Return the [x, y] coordinate for the center point of the cell that contains the specified text.  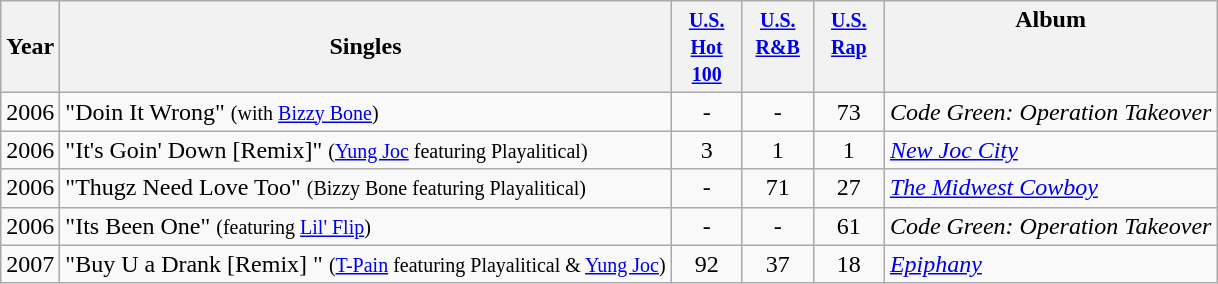
73 [848, 112]
The Midwest Cowboy [1050, 188]
92 [706, 264]
U.S. Rap [848, 47]
2007 [30, 264]
27 [848, 188]
"Thugz Need Love Too" (Bizzy Bone featuring Playalitical) [366, 188]
New Joc City [1050, 150]
61 [848, 226]
71 [778, 188]
"Buy U a Drank [Remix] " (T-Pain featuring Playalitical & Yung Joc) [366, 264]
18 [848, 264]
Album [1050, 47]
"Its Been One" (featuring Lil' Flip) [366, 226]
Epiphany [1050, 264]
U.S. Hot 100 [706, 47]
37 [778, 264]
"Doin It Wrong" (with Bizzy Bone) [366, 112]
U.S. R&B [778, 47]
Singles [366, 47]
"It's Goin' Down [Remix]" (Yung Joc featuring Playalitical) [366, 150]
3 [706, 150]
Year [30, 47]
